Output the (x, y) coordinate of the center of the cell containing the given text.  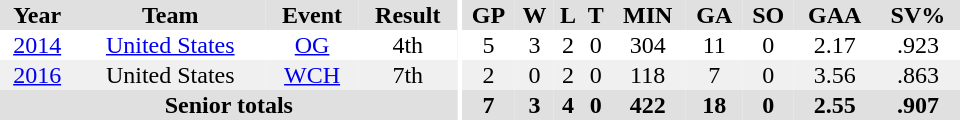
7th (408, 75)
422 (648, 105)
SV% (918, 15)
OG (312, 45)
WCH (312, 75)
GAA (835, 15)
MIN (648, 15)
Team (170, 15)
L (568, 15)
Event (312, 15)
.907 (918, 105)
11 (714, 45)
2.17 (835, 45)
.863 (918, 75)
3.56 (835, 75)
2014 (37, 45)
4 (568, 105)
.923 (918, 45)
4th (408, 45)
Result (408, 15)
W (534, 15)
118 (648, 75)
SO (768, 15)
GA (714, 15)
2.55 (835, 105)
GP (488, 15)
18 (714, 105)
Senior totals (229, 105)
5 (488, 45)
T (596, 15)
Year (37, 15)
304 (648, 45)
2016 (37, 75)
